Detect which cell encompasses the target text, then output its (X, Y) center coordinate. 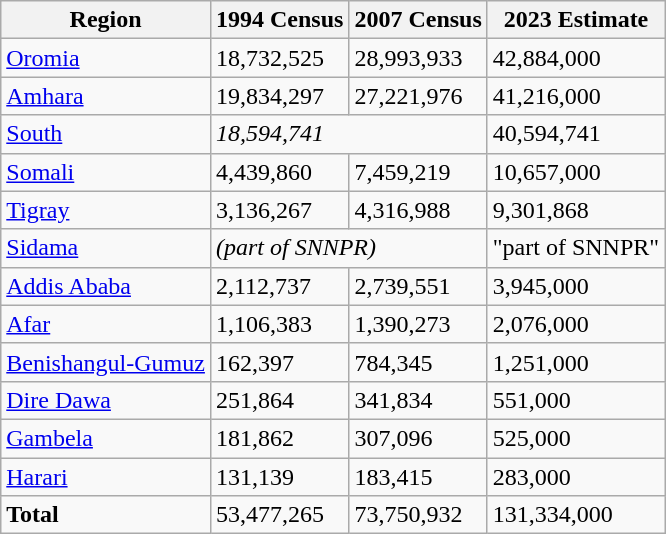
Amhara (106, 96)
Afar (106, 324)
1994 Census (279, 20)
Addis Ababa (106, 286)
2,076,000 (576, 324)
10,657,000 (576, 172)
Gambela (106, 438)
(part of SNNPR) (348, 248)
73,750,932 (418, 515)
784,345 (418, 362)
1,251,000 (576, 362)
2007 Census (418, 20)
1,390,273 (418, 324)
162,397 (279, 362)
Sidama (106, 248)
Benishangul-Gumuz (106, 362)
18,594,741 (348, 134)
307,096 (418, 438)
South (106, 134)
251,864 (279, 400)
3,945,000 (576, 286)
Region (106, 20)
Harari (106, 477)
Somali (106, 172)
Oromia (106, 58)
183,415 (418, 477)
Total (106, 515)
19,834,297 (279, 96)
341,834 (418, 400)
41,216,000 (576, 96)
2023 Estimate (576, 20)
131,139 (279, 477)
27,221,976 (418, 96)
28,993,933 (418, 58)
2,112,737 (279, 286)
1,106,383 (279, 324)
40,594,741 (576, 134)
Dire Dawa (106, 400)
283,000 (576, 477)
2,739,551 (418, 286)
18,732,525 (279, 58)
131,334,000 (576, 515)
4,439,860 (279, 172)
"part of SNNPR" (576, 248)
Tigray (106, 210)
525,000 (576, 438)
9,301,868 (576, 210)
181,862 (279, 438)
3,136,267 (279, 210)
42,884,000 (576, 58)
7,459,219 (418, 172)
53,477,265 (279, 515)
4,316,988 (418, 210)
551,000 (576, 400)
